From the cell containing the given text, extract its center point as [X, Y] coordinate. 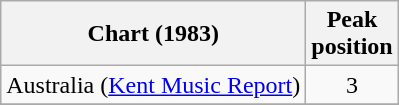
Peakposition [352, 34]
3 [352, 85]
Australia (Kent Music Report) [154, 85]
Chart (1983) [154, 34]
